Pinpoint the cell where the given text exists, returning its (X, Y) midpoint coordinate. 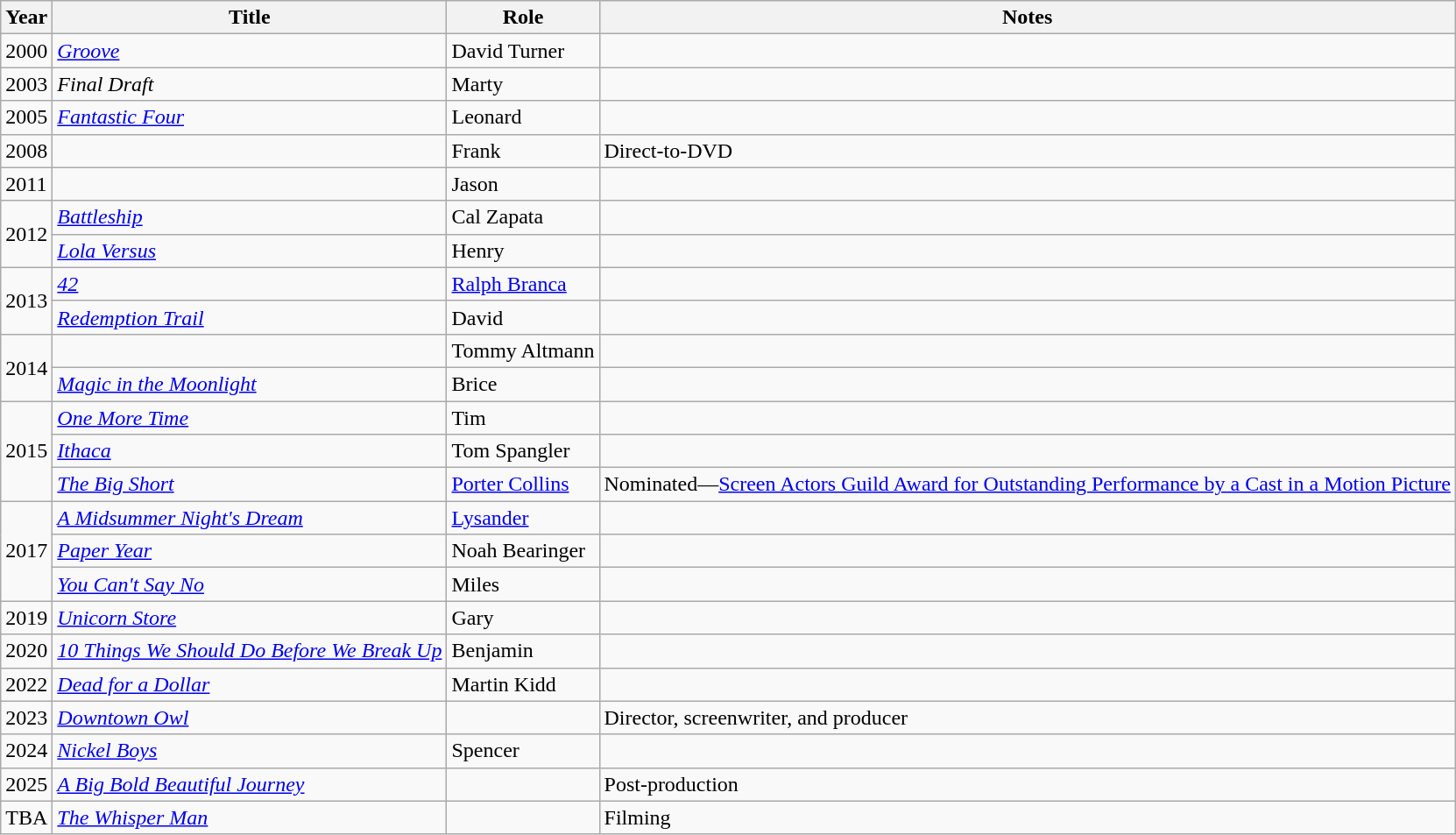
Direct-to-DVD (1027, 151)
Spencer (523, 751)
Henry (523, 251)
Notes (1027, 18)
Frank (523, 151)
Noah Bearinger (523, 551)
2019 (26, 618)
Jason (523, 184)
2017 (26, 551)
Paper Year (250, 551)
Nickel Boys (250, 751)
Final Draft (250, 84)
Year (26, 18)
Ralph Branca (523, 284)
Director, screenwriter, and producer (1027, 718)
David (523, 317)
2023 (26, 718)
Brice (523, 384)
2013 (26, 301)
Nominated—Screen Actors Guild Award for Outstanding Performance by a Cast in a Motion Picture (1027, 485)
Role (523, 18)
Miles (523, 584)
Martin Kidd (523, 684)
2003 (26, 84)
42 (250, 284)
Lola Versus (250, 251)
TBA (26, 817)
Fantastic Four (250, 117)
Filming (1027, 817)
Redemption Trail (250, 317)
Downtown Owl (250, 718)
2024 (26, 751)
2022 (26, 684)
Porter Collins (523, 485)
One More Time (250, 418)
Battleship (250, 217)
Gary (523, 618)
Ithaca (250, 451)
Groove (250, 51)
2008 (26, 151)
2012 (26, 234)
2025 (26, 784)
Tim (523, 418)
Unicorn Store (250, 618)
Magic in the Moonlight (250, 384)
Title (250, 18)
2015 (26, 451)
2000 (26, 51)
2020 (26, 651)
10 Things We Should Do Before We Break Up (250, 651)
David Turner (523, 51)
2011 (26, 184)
Post-production (1027, 784)
A Midsummer Night's Dream (250, 518)
2014 (26, 367)
Tommy Altmann (523, 350)
The Whisper Man (250, 817)
Marty (523, 84)
A Big Bold Beautiful Journey (250, 784)
2005 (26, 117)
Leonard (523, 117)
Dead for a Dollar (250, 684)
Benjamin (523, 651)
Lysander (523, 518)
Tom Spangler (523, 451)
Cal Zapata (523, 217)
The Big Short (250, 485)
You Can't Say No (250, 584)
